For the text-containing cell, return its midpoint in (x, y) coordinate format. 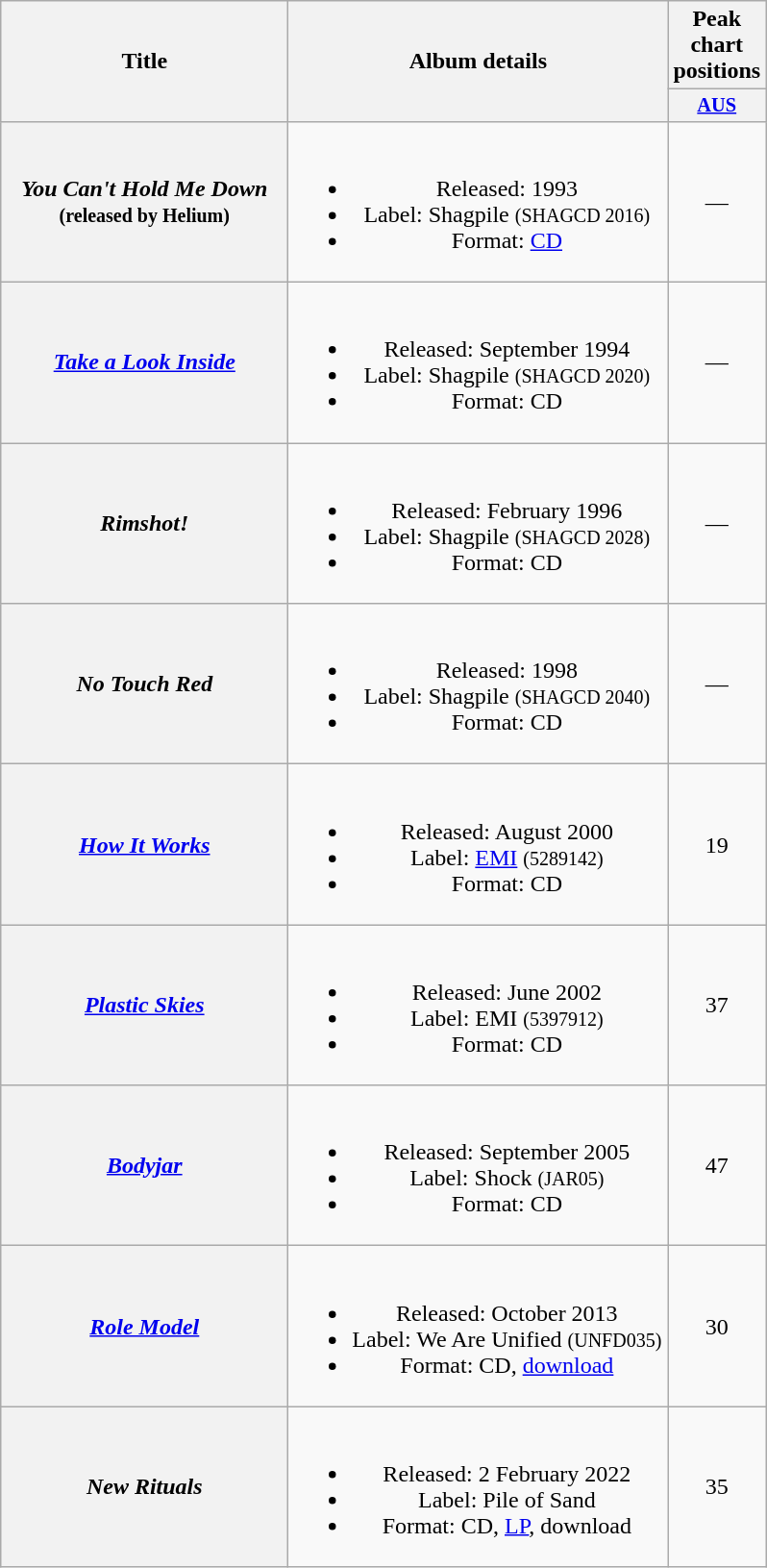
47 (717, 1165)
Released: October 2013Label: We Are Unified (UNFD035)Format: CD, download (479, 1327)
You Can't Hold Me Down (released by Helium) (144, 202)
Released: September 2005Label: Shock (JAR05)Format: CD (479, 1165)
Album details (479, 62)
Bodyjar (144, 1165)
Released: February 1996Label: Shagpile (SHAGCD 2028)Format: CD (479, 523)
How It Works (144, 844)
19 (717, 844)
Released: 1998Label: Shagpile (SHAGCD 2040)Format: CD (479, 684)
New Rituals (144, 1486)
Take a Look Inside (144, 363)
37 (717, 1006)
Peak chart positions (717, 45)
AUS (717, 106)
Role Model (144, 1327)
Released: August 2000Label: EMI (5289142)Format: CD (479, 844)
Plastic Skies (144, 1006)
30 (717, 1327)
Released: 1993Label: Shagpile (SHAGCD 2016)Format: CD (479, 202)
Released: 2 February 2022Label: Pile of SandFormat: CD, LP, download (479, 1486)
Rimshot! (144, 523)
Released: June 2002Label: EMI (5397912)Format: CD (479, 1006)
Released: September 1994Label: Shagpile (SHAGCD 2020)Format: CD (479, 363)
Title (144, 62)
35 (717, 1486)
No Touch Red (144, 684)
